Output the (x, y) coordinate of the center of the cell containing the given text.  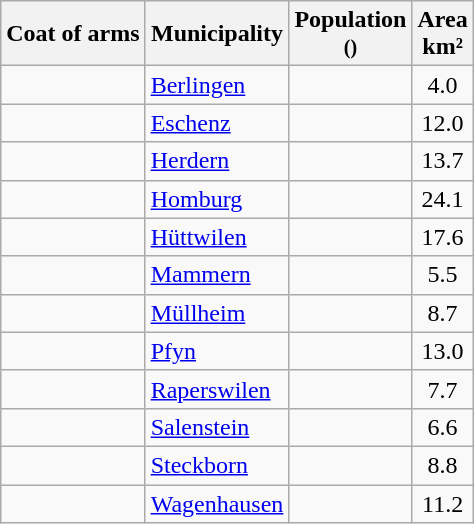
11.2 (442, 503)
Raperswilen (217, 389)
Area km² (442, 34)
Mammern (217, 275)
7.7 (442, 389)
Wagenhausen (217, 503)
Steckborn (217, 465)
8.8 (442, 465)
12.0 (442, 123)
17.6 (442, 237)
Homburg (217, 199)
Berlingen (217, 85)
Pfyn (217, 351)
8.7 (442, 313)
24.1 (442, 199)
Municipality (217, 34)
Salenstein (217, 427)
5.5 (442, 275)
13.7 (442, 161)
Coat of arms (73, 34)
Müllheim (217, 313)
Eschenz (217, 123)
Hüttwilen (217, 237)
Herdern (217, 161)
Population() (350, 34)
4.0 (442, 85)
6.6 (442, 427)
13.0 (442, 351)
